From the cell containing the given text, extract its center point as (x, y) coordinate. 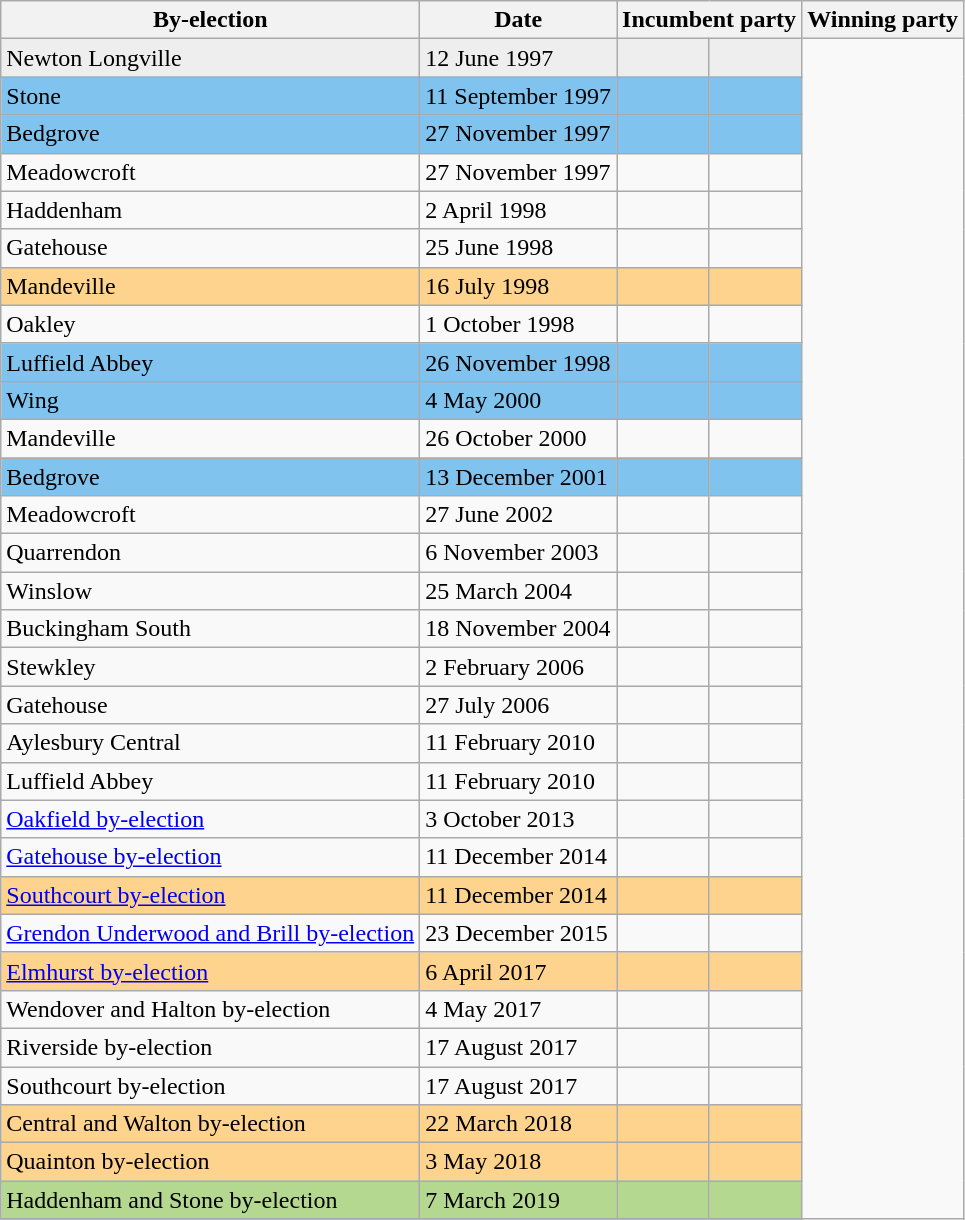
23 December 2015 (518, 933)
Buckingham South (210, 629)
Grendon Underwood and Brill by-election (210, 933)
Haddenham (210, 210)
Gatehouse by-election (210, 857)
6 November 2003 (518, 553)
Quarrendon (210, 553)
11 September 1997 (518, 96)
4 May 2000 (518, 400)
Wendover and Halton by-election (210, 1009)
26 November 1998 (518, 362)
1 October 1998 (518, 324)
4 May 2017 (518, 1009)
Stewkley (210, 667)
Central and Walton by-election (210, 1124)
27 June 2002 (518, 515)
Date (518, 20)
22 March 2018 (518, 1124)
25 June 1998 (518, 248)
27 July 2006 (518, 705)
12 June 1997 (518, 58)
26 October 2000 (518, 438)
Riverside by-election (210, 1047)
25 March 2004 (518, 591)
3 October 2013 (518, 819)
18 November 2004 (518, 629)
2 February 2006 (518, 667)
By-election (210, 20)
Winslow (210, 591)
Incumbent party (710, 20)
Stone (210, 96)
3 May 2018 (518, 1162)
Oakfield by-election (210, 819)
Quainton by-election (210, 1162)
Haddenham and Stone by-election (210, 1200)
2 April 1998 (518, 210)
Winning party (883, 20)
Newton Longville (210, 58)
Oakley (210, 324)
Aylesbury Central (210, 743)
Wing (210, 400)
16 July 1998 (518, 286)
Elmhurst by-election (210, 971)
6 April 2017 (518, 971)
7 March 2019 (518, 1200)
13 December 2001 (518, 477)
